Capture the cell that displays the provided text and extract its (x, y) central coordinate. 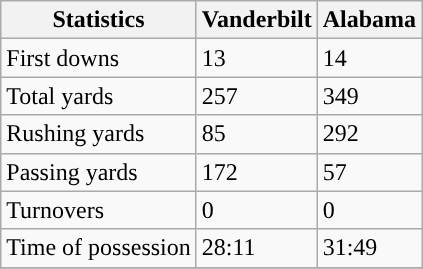
292 (369, 134)
14 (369, 58)
Rushing yards (99, 134)
Time of possession (99, 248)
Turnovers (99, 210)
Total yards (99, 96)
13 (256, 58)
28:11 (256, 248)
257 (256, 96)
349 (369, 96)
85 (256, 134)
Alabama (369, 20)
Vanderbilt (256, 20)
First downs (99, 58)
31:49 (369, 248)
Statistics (99, 20)
172 (256, 172)
57 (369, 172)
Passing yards (99, 172)
